Return (X, Y) of the center of cell containing provided text 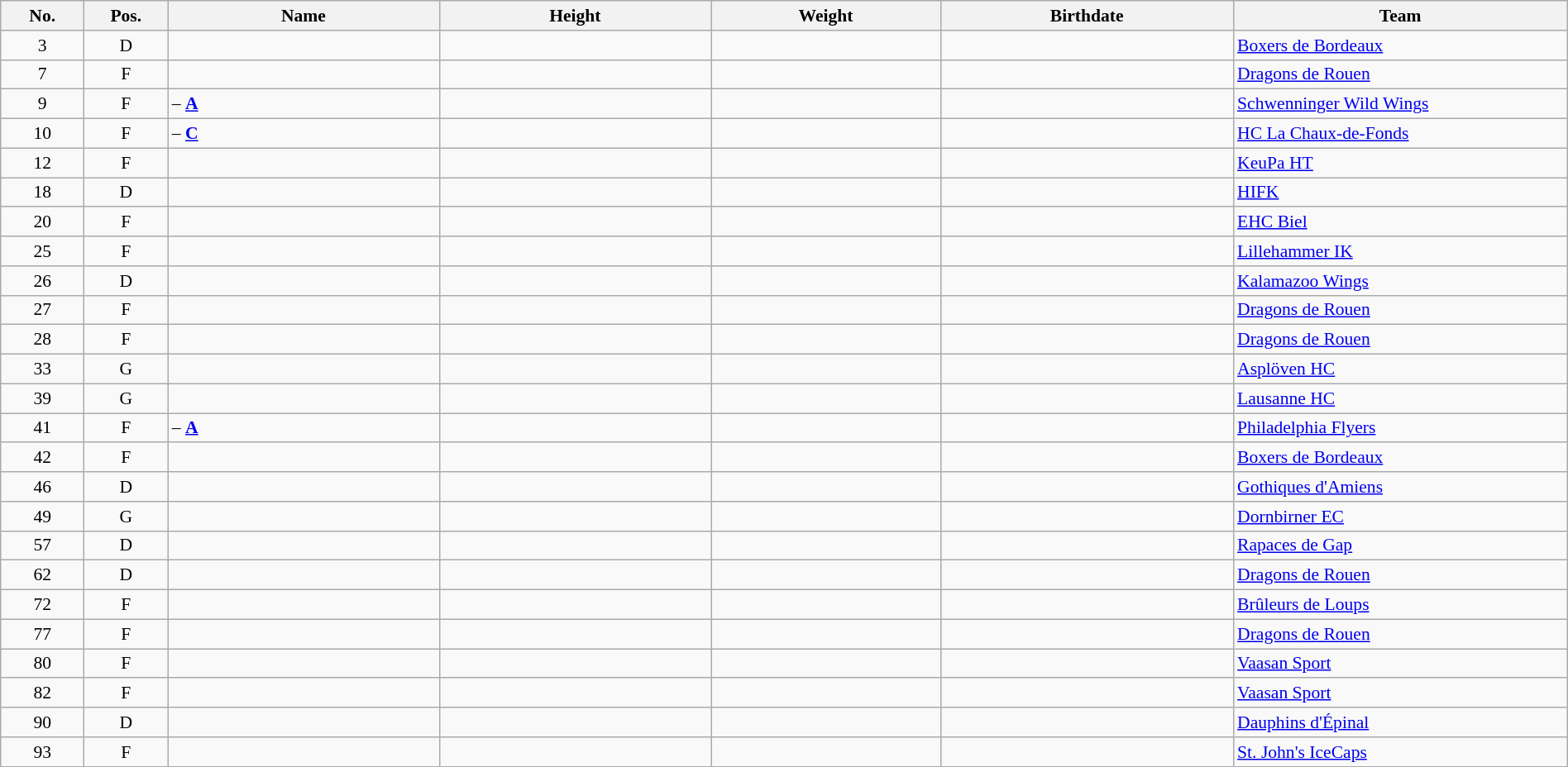
28 (43, 340)
Height (575, 16)
18 (43, 193)
No. (43, 16)
9 (43, 104)
46 (43, 487)
Lillehammer IK (1400, 251)
62 (43, 575)
Asplöven HC (1400, 369)
– C (304, 134)
Birthdate (1087, 16)
10 (43, 134)
49 (43, 517)
77 (43, 634)
Weight (826, 16)
27 (43, 310)
3 (43, 45)
42 (43, 458)
Brûleurs de Loups (1400, 605)
39 (43, 398)
KeuPa HT (1400, 163)
EHC Biel (1400, 222)
82 (43, 693)
93 (43, 752)
Kalamazoo Wings (1400, 281)
20 (43, 222)
25 (43, 251)
Dornbirner EC (1400, 517)
HC La Chaux-de-Fonds (1400, 134)
12 (43, 163)
90 (43, 722)
Name (304, 16)
Schwenninger Wild Wings (1400, 104)
Philadelphia Flyers (1400, 428)
Pos. (126, 16)
72 (43, 605)
7 (43, 74)
41 (43, 428)
26 (43, 281)
Gothiques d'Amiens (1400, 487)
St. John's IceCaps (1400, 752)
HIFK (1400, 193)
Dauphins d'Épinal (1400, 722)
Rapaces de Gap (1400, 545)
Lausanne HC (1400, 398)
57 (43, 545)
Team (1400, 16)
33 (43, 369)
80 (43, 664)
